Locate the cell with the specified text and output its [X, Y] center coordinate. 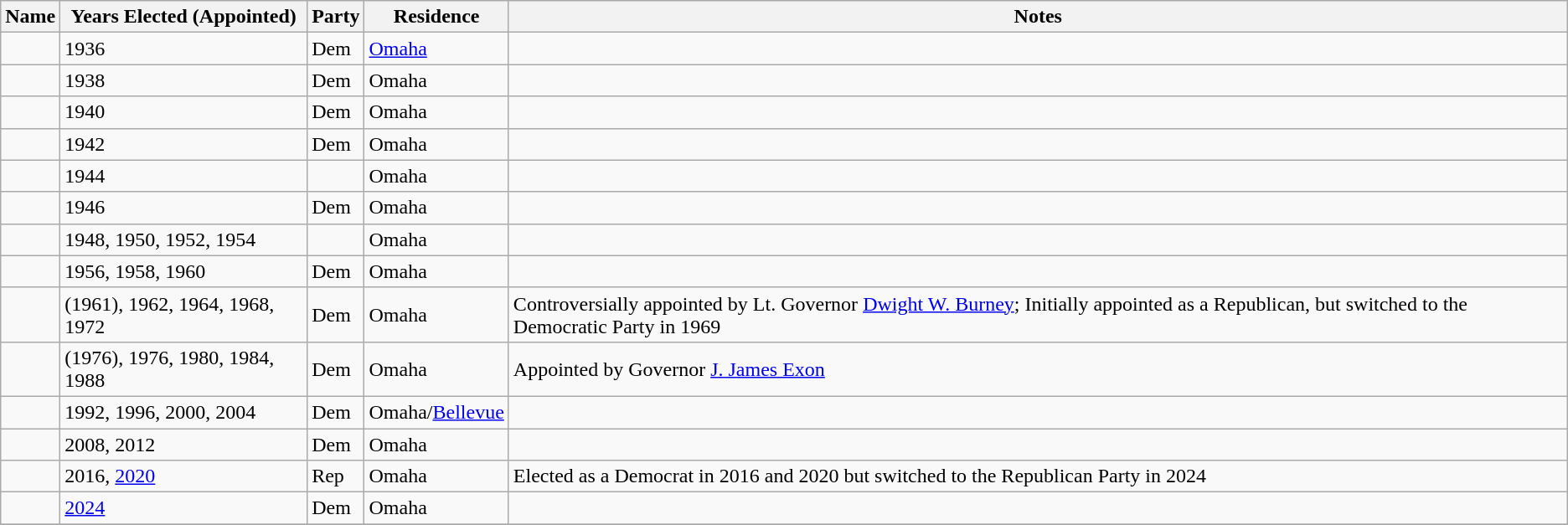
1956, 1958, 1960 [184, 271]
Party [336, 17]
Rep [336, 476]
1940 [184, 112]
Controversially appointed by Lt. Governor Dwight W. Burney; Initially appointed as a Republican, but switched to the Democratic Party in 1969 [1038, 315]
(1961), 1962, 1964, 1968, 1972 [184, 315]
Name [30, 17]
Notes [1038, 17]
1944 [184, 176]
Appointed by Governor J. James Exon [1038, 368]
1948, 1950, 1952, 1954 [184, 239]
Years Elected (Appointed) [184, 17]
Omaha/Bellevue [436, 412]
(1976), 1976, 1980, 1984, 1988 [184, 368]
1942 [184, 144]
1946 [184, 208]
1992, 1996, 2000, 2004 [184, 412]
2008, 2012 [184, 445]
1938 [184, 80]
2024 [184, 508]
1936 [184, 49]
Residence [436, 17]
2016, 2020 [184, 476]
Elected as a Democrat in 2016 and 2020 but switched to the Republican Party in 2024 [1038, 476]
